Return [X, Y] of the center of cell containing provided text 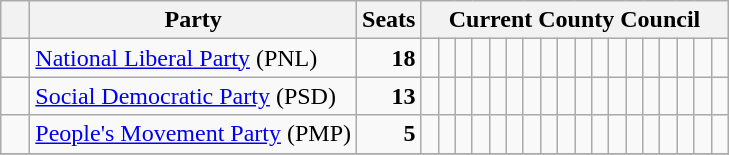
People's Movement Party (PMP) [194, 134]
18 [389, 58]
Current County Council [574, 20]
National Liberal Party (PNL) [194, 58]
Party [194, 20]
Social Democratic Party (PSD) [194, 96]
13 [389, 96]
Seats [389, 20]
5 [389, 134]
